Determine the (x, y) coordinate at the center of the cell enclosing the given text.  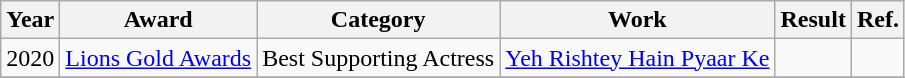
Best Supporting Actress (378, 58)
Ref. (878, 20)
Work (638, 20)
Result (813, 20)
Yeh Rishtey Hain Pyaar Ke (638, 58)
Lions Gold Awards (158, 58)
2020 (30, 58)
Award (158, 20)
Year (30, 20)
Category (378, 20)
